Pinpoint the cell where the given text exists, returning its [X, Y] midpoint coordinate. 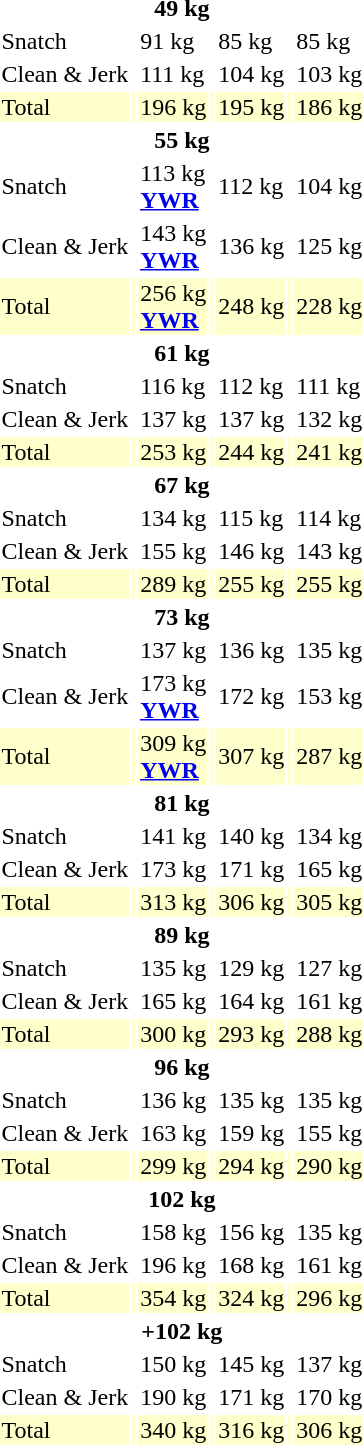
134 kg [174, 518]
115 kg [252, 518]
248 kg [252, 306]
256 kgYWR [174, 306]
113 kgYWR [174, 186]
155 kg [174, 551]
116 kg [174, 386]
244 kg [252, 452]
129 kg [252, 968]
158 kg [174, 1232]
104 kg [252, 74]
294 kg [252, 1166]
309 kgYWR [174, 756]
255 kg [252, 584]
300 kg [174, 1034]
150 kg [174, 1364]
111 kg [174, 74]
354 kg [174, 1298]
340 kg [174, 1430]
165 kg [174, 1001]
156 kg [252, 1232]
91 kg [174, 41]
164 kg [252, 1001]
173 kg [174, 869]
324 kg [252, 1298]
140 kg [252, 836]
307 kg [252, 756]
145 kg [252, 1364]
253 kg [174, 452]
289 kg [174, 584]
143 kgYWR [174, 246]
146 kg [252, 551]
316 kg [252, 1430]
163 kg [174, 1133]
85 kg [252, 41]
299 kg [174, 1166]
141 kg [174, 836]
190 kg [174, 1397]
313 kg [174, 902]
306 kg [252, 902]
172 kg [252, 696]
195 kg [252, 107]
168 kg [252, 1265]
159 kg [252, 1133]
173 kgYWR [174, 696]
293 kg [252, 1034]
